Find where the given text appears and provide that cell's center as [x, y] coordinate. 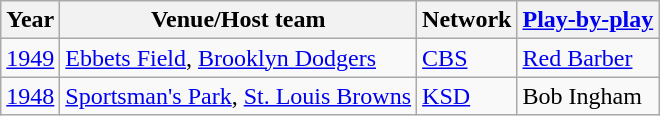
Bob Ingham [588, 96]
Play-by-play [588, 20]
CBS [467, 58]
Network [467, 20]
Ebbets Field, Brooklyn Dodgers [238, 58]
1948 [30, 96]
Sportsman's Park, St. Louis Browns [238, 96]
Year [30, 20]
KSD [467, 96]
Venue/Host team [238, 20]
1949 [30, 58]
Red Barber [588, 58]
